Find where the given text appears and provide that cell's center as [X, Y] coordinate. 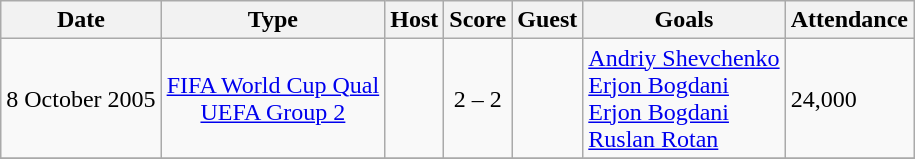
Attendance [849, 20]
Host [414, 20]
2 – 2 [478, 98]
Guest [548, 20]
Goals [684, 20]
Score [478, 20]
Date [81, 20]
FIFA World Cup QualUEFA Group 2 [273, 98]
Type [273, 20]
24,000 [849, 98]
8 October 2005 [81, 98]
Andriy Shevchenko Erjon Bogdani Erjon Bogdani Ruslan Rotan [684, 98]
